Scan for the cell matching the given text and deliver its [x, y] coordinate at center. 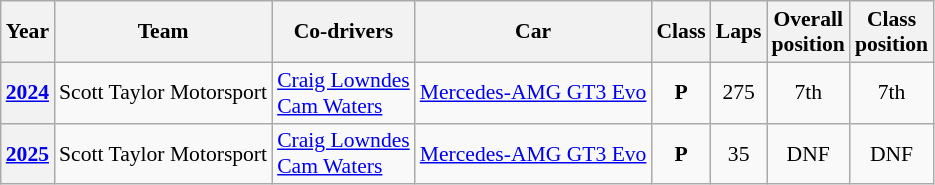
275 [739, 92]
Team [163, 32]
Classposition [892, 32]
Car [534, 32]
Laps [739, 32]
Co-drivers [344, 32]
35 [739, 154]
Year [28, 32]
Class [680, 32]
2024 [28, 92]
2025 [28, 154]
Overallposition [808, 32]
